Extract the (x, y) coordinate from the center of the cell holding the provided text.  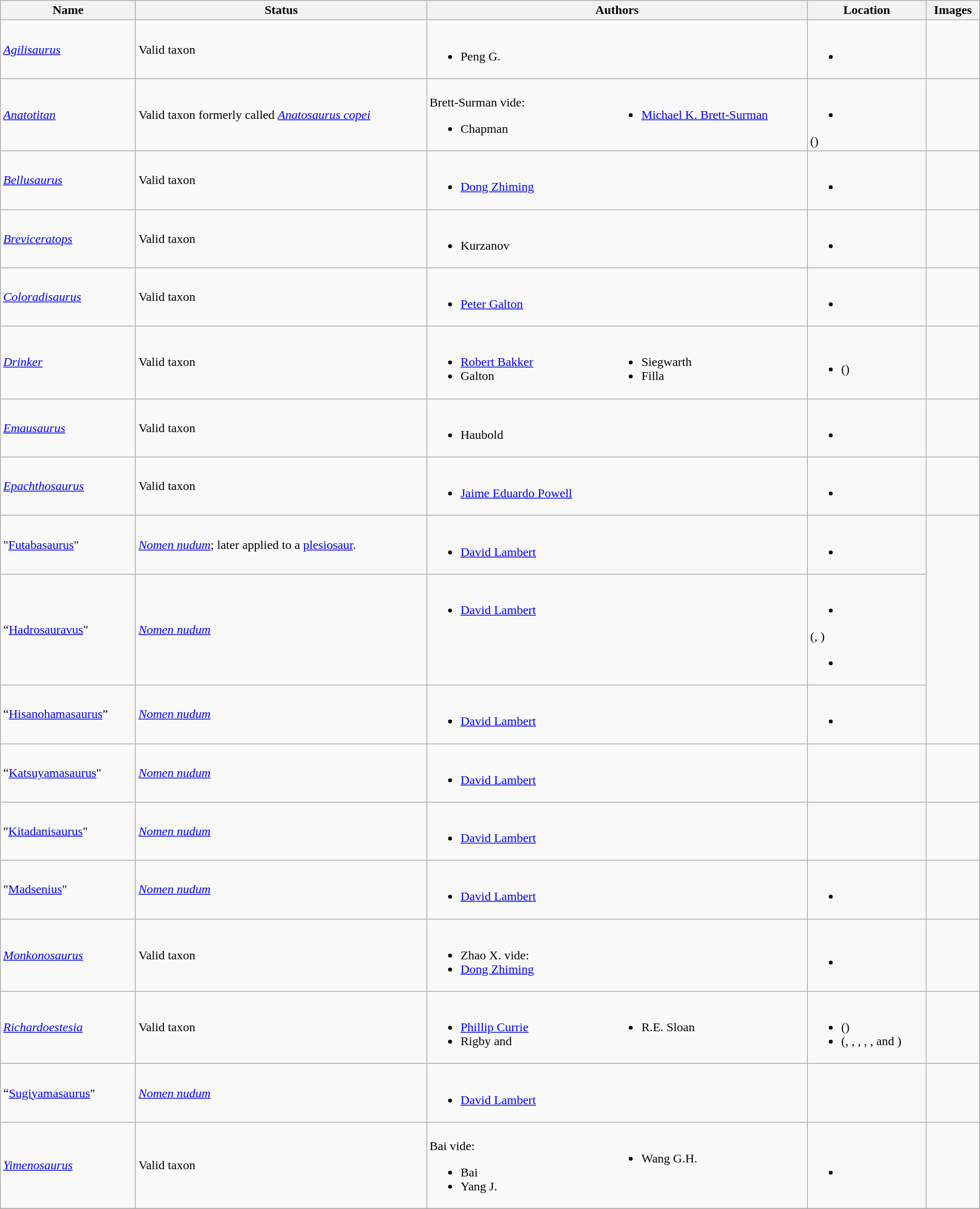
Breviceratops (68, 239)
Michael K. Brett-Surman (708, 115)
Peter Galton (517, 297)
"Kitadanisaurus" (68, 831)
"Madsenius" (68, 890)
Zhao X. vide:Dong Zhiming (517, 955)
Status (281, 10)
Images (953, 10)
Authors (617, 10)
Monkonosaurus (68, 955)
Bai vide:BaiYang J. (517, 1165)
“Katsuyamasaurus" (68, 772)
Kurzanov (517, 239)
Epachthosaurus (68, 486)
Location (867, 10)
Name (68, 10)
“Hisanohamasaurus” (68, 714)
Richardoestesia (68, 1028)
Brett-Surman vide:Chapman (517, 115)
Drinker (68, 362)
Valid taxon formerly called Anatosaurus copei (281, 115)
Peng G. (517, 50)
Anatotitan (68, 115)
Wang G.H. (708, 1165)
SiegwarthFilla (708, 362)
Dong Zhiming (517, 180)
"Futabasaurus" (68, 545)
Phillip CurrieRigby and (517, 1028)
Bellusaurus (68, 180)
Agilisaurus (68, 50)
(, ) (867, 630)
Yimenosaurus (68, 1165)
R.E. Sloan (708, 1028)
“Sugiyamasaurus" (68, 1093)
Emausaurus (68, 428)
Haubold (517, 428)
Robert BakkerGalton (517, 362)
() (, , , , , and ) (867, 1028)
Jaime Eduardo Powell (517, 486)
“Hadrosauravus" (68, 630)
Coloradisaurus (68, 297)
Nomen nudum; later applied to a plesiosaur. (281, 545)
